Extract the [x, y] coordinate from the center of the cell holding the provided text.  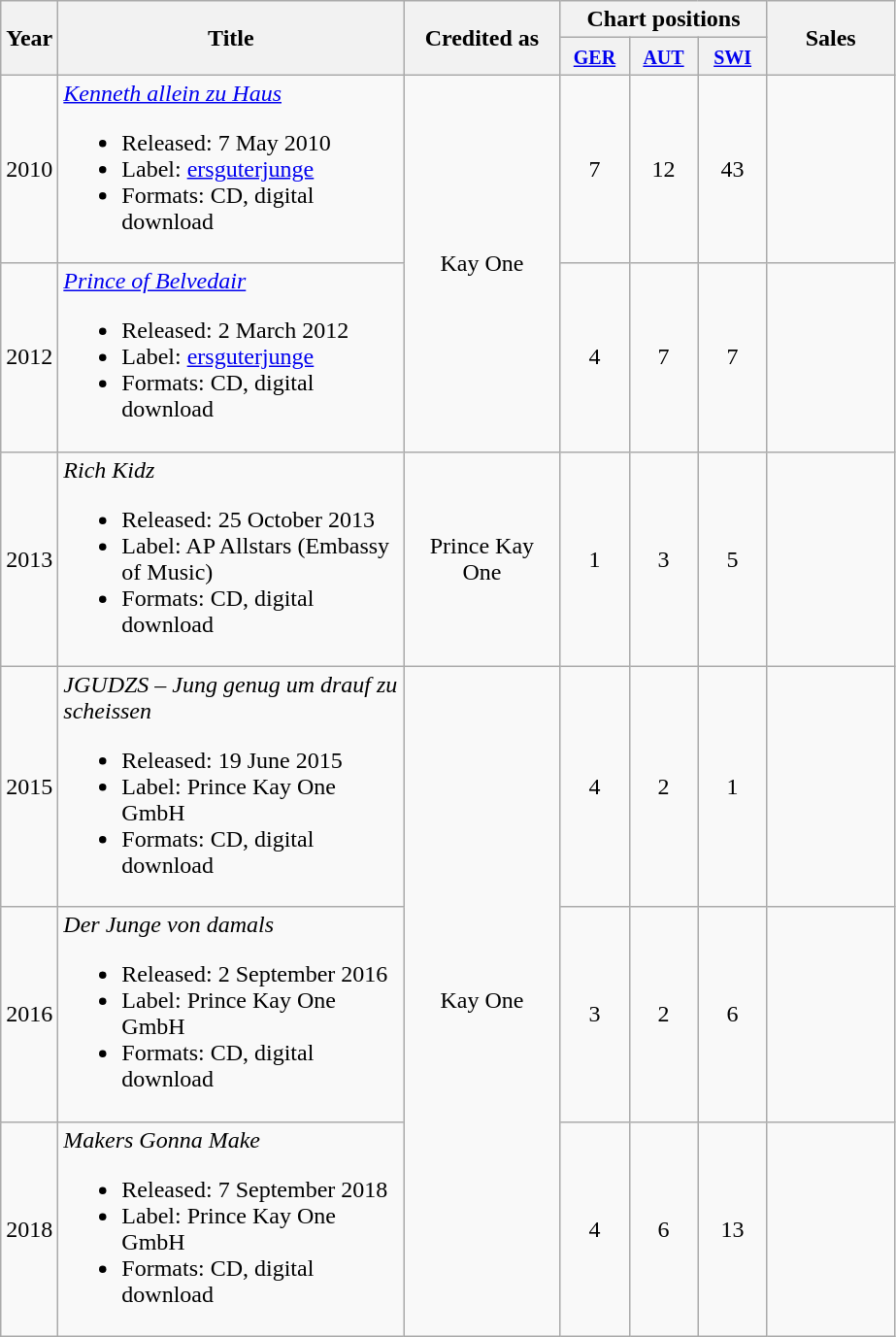
2018 [29, 1229]
12 [664, 169]
Prince of BelvedairReleased: 2 March 2012Label: ersguterjungeFormats: CD, digital download [231, 357]
Kenneth allein zu HausReleased: 7 May 2010Label: ersguterjungeFormats: CD, digital download [231, 169]
2013 [29, 559]
Makers Gonna MakeReleased: 7 September 2018Label: Prince Kay One GmbHFormats: CD, digital download [231, 1229]
43 [732, 169]
2015 [29, 786]
2012 [29, 357]
2016 [29, 1014]
GER [594, 56]
Year [29, 38]
JGUDZS – Jung genug um drauf zu scheissenReleased: 19 June 2015Label: Prince Kay One GmbHFormats: CD, digital download [231, 786]
13 [732, 1229]
Sales [831, 38]
5 [732, 559]
Der Junge von damalsReleased: 2 September 2016Label: Prince Kay One GmbHFormats: CD, digital download [231, 1014]
Rich KidzReleased: 25 October 2013Label: AP Allstars (Embassy of Music)Formats: CD, digital download [231, 559]
2010 [29, 169]
AUT [664, 56]
Credited as [481, 38]
Title [231, 38]
Prince Kay One [481, 559]
SWI [732, 56]
Chart positions [664, 19]
